Identify which cell holds the provided text, then report its [X, Y] central coordinate. 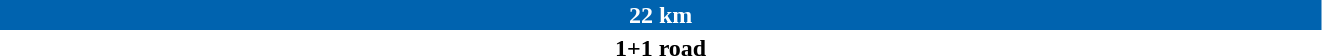
22 km [660, 15]
